Determine the (X, Y) coordinate at the center of the cell enclosing the given text.  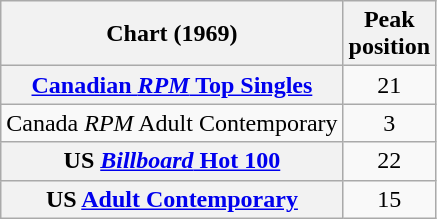
21 (389, 85)
3 (389, 123)
Peakposition (389, 34)
15 (389, 199)
Canadian RPM Top Singles (172, 85)
US Adult Contemporary (172, 199)
Chart (1969) (172, 34)
US Billboard Hot 100 (172, 161)
Canada RPM Adult Contemporary (172, 123)
22 (389, 161)
